Capture the cell that displays the provided text and extract its [x, y] central coordinate. 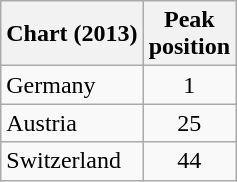
Switzerland [72, 161]
1 [189, 85]
Austria [72, 123]
Chart (2013) [72, 34]
Peakposition [189, 34]
Germany [72, 85]
44 [189, 161]
25 [189, 123]
